For the text-containing cell, return its midpoint in (X, Y) coordinate format. 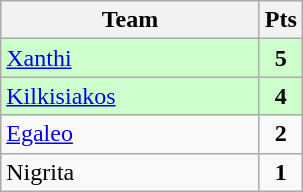
1 (280, 172)
Pts (280, 20)
2 (280, 134)
Xanthi (130, 58)
Nigrita (130, 172)
Kilkisiakos (130, 96)
Team (130, 20)
5 (280, 58)
Egaleo (130, 134)
4 (280, 96)
